Identify which cell holds the provided text, then report its [X, Y] central coordinate. 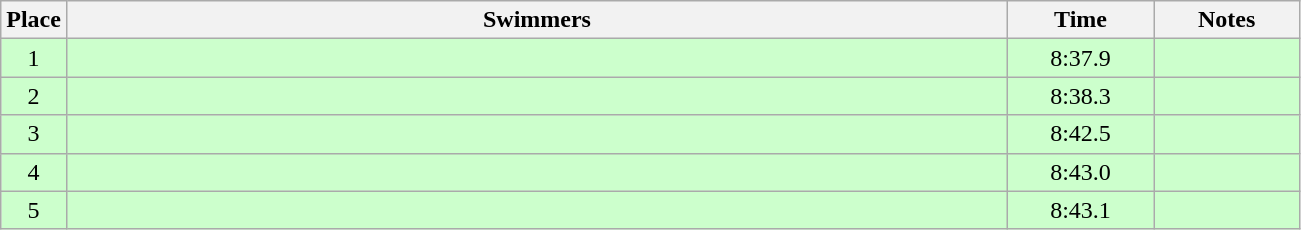
4 [34, 172]
8:43.1 [1081, 210]
Swimmers [536, 20]
Place [34, 20]
Notes [1227, 20]
2 [34, 96]
8:37.9 [1081, 58]
3 [34, 134]
1 [34, 58]
8:38.3 [1081, 96]
5 [34, 210]
8:43.0 [1081, 172]
8:42.5 [1081, 134]
Time [1081, 20]
